Return the [X, Y] coordinate for the center point of the cell that contains the specified text.  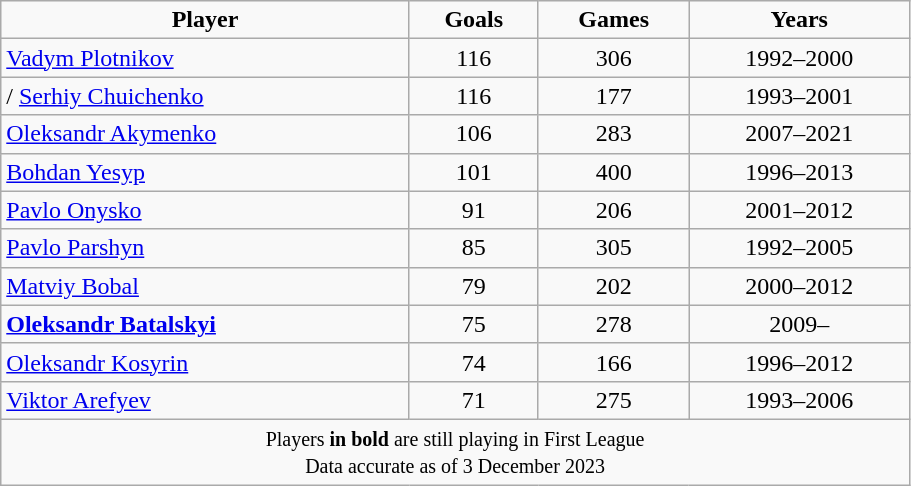
275 [614, 400]
283 [614, 134]
2000–2012 [799, 286]
1993–2006 [799, 400]
2009– [799, 324]
74 [474, 362]
/ Serhiy Chuichenko [206, 96]
Bohdan Yesyp [206, 172]
Oleksandr Kosyrin [206, 362]
79 [474, 286]
Years [799, 20]
Vadym Plotnikov [206, 58]
Pavlo Parshyn [206, 248]
Oleksandr Batalskyi [206, 324]
1992–2000 [799, 58]
Oleksandr Akymenko [206, 134]
206 [614, 210]
Matviy Bobal [206, 286]
91 [474, 210]
1996–2012 [799, 362]
2001–2012 [799, 210]
202 [614, 286]
Viktor Arefyev [206, 400]
1993–2001 [799, 96]
Players in bold are still playing in First LeagueData accurate as of 3 December 2023 [456, 452]
400 [614, 172]
Pavlo Onysko [206, 210]
166 [614, 362]
101 [474, 172]
71 [474, 400]
2007–2021 [799, 134]
177 [614, 96]
85 [474, 248]
1996–2013 [799, 172]
Goals [474, 20]
Player [206, 20]
278 [614, 324]
106 [474, 134]
305 [614, 248]
75 [474, 324]
306 [614, 58]
1992–2005 [799, 248]
Games [614, 20]
